Locate the cell with the specified text and output its (x, y) center coordinate. 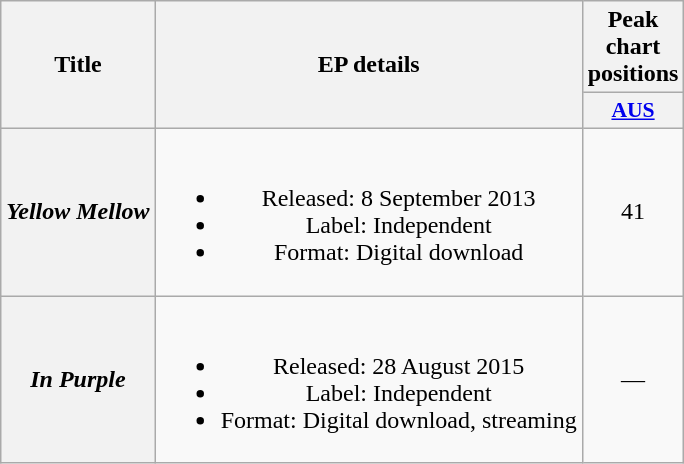
EP details (368, 65)
AUS (633, 111)
Title (78, 65)
41 (633, 212)
Peak chart positions (633, 47)
Released: 8 September 2013Label: IndependentFormat: Digital download (368, 212)
Yellow Mellow (78, 212)
In Purple (78, 380)
Released: 28 August 2015Label: IndependentFormat: Digital download, streaming (368, 380)
— (633, 380)
